Output the (x, y) coordinate of the center of the cell containing the given text.  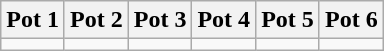
Pot 1 (33, 20)
Pot 2 (96, 20)
Pot 4 (224, 20)
Pot 3 (160, 20)
Pot 5 (288, 20)
Pot 6 (351, 20)
